Pinpoint the cell where the given text exists, returning its (x, y) midpoint coordinate. 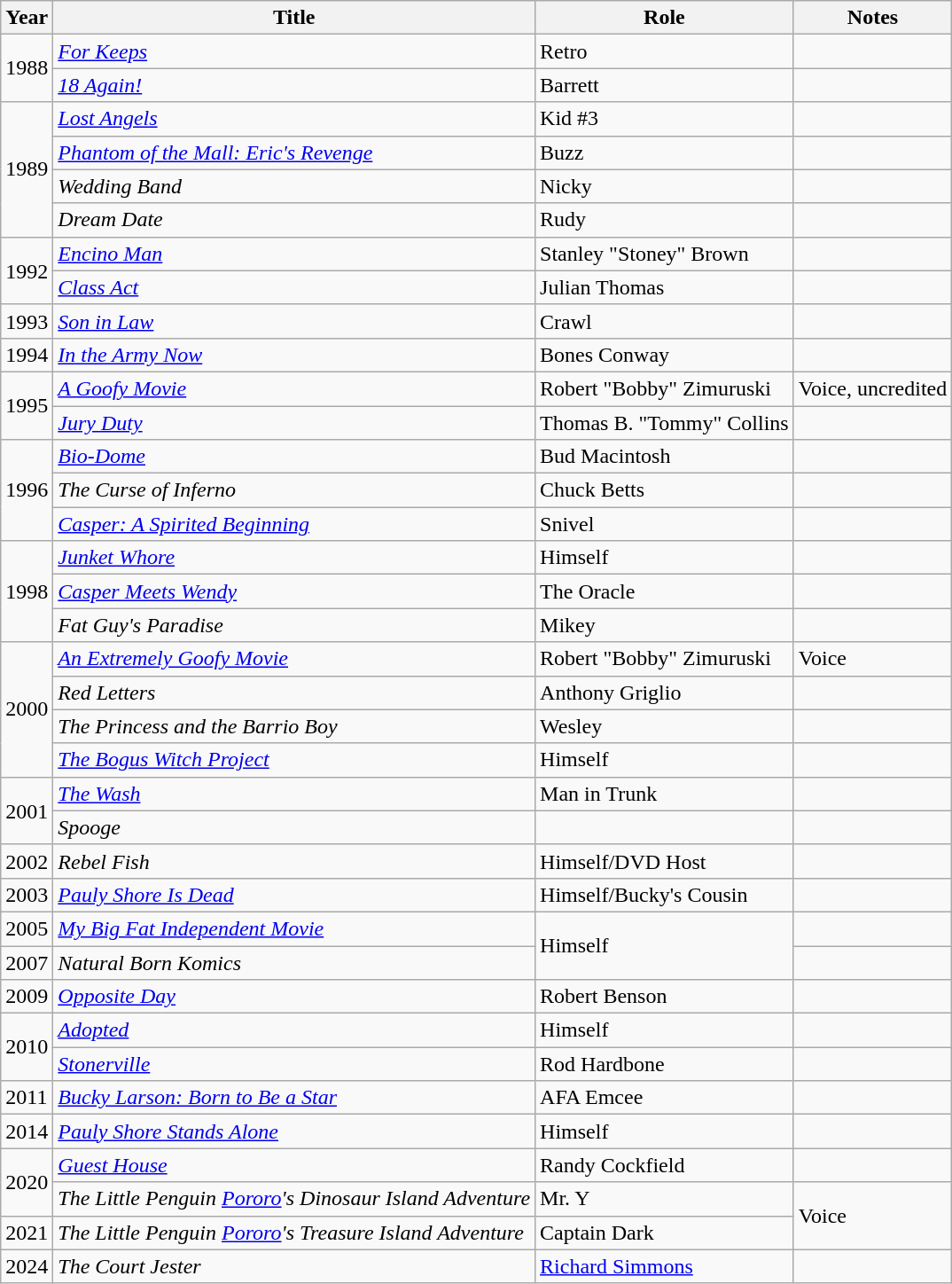
Voice, uncredited (872, 388)
Lost Angels (294, 119)
Man in Trunk (665, 794)
Bio-Dome (294, 457)
1998 (27, 591)
Pauly Shore Stands Alone (294, 1131)
Encino Man (294, 254)
Nicky (665, 186)
2007 (27, 962)
The Wash (294, 794)
Casper: A Spirited Beginning (294, 524)
Guest House (294, 1165)
2009 (27, 997)
2010 (27, 1047)
2021 (27, 1233)
Stanley "Stoney" Brown (665, 254)
2001 (27, 810)
1989 (27, 169)
Adopted (294, 1030)
The Little Penguin Pororo's Treasure Island Adventure (294, 1233)
Casper Meets Wendy (294, 591)
2014 (27, 1131)
Wesley (665, 726)
Snivel (665, 524)
Barrett (665, 85)
Crawl (665, 321)
For Keeps (294, 51)
Wedding Band (294, 186)
My Big Fat Independent Movie (294, 928)
Spooge (294, 827)
Captain Dark (665, 1233)
Mikey (665, 625)
Opposite Day (294, 997)
The Princess and the Barrio Boy (294, 726)
Himself/Bucky's Cousin (665, 895)
Chuck Betts (665, 490)
Stonerville (294, 1064)
Bud Macintosh (665, 457)
Richard Simmons (665, 1266)
Jury Duty (294, 423)
Phantom of the Mall: Eric's Revenge (294, 153)
Red Letters (294, 693)
Natural Born Komics (294, 962)
Rod Hardbone (665, 1064)
1995 (27, 405)
2020 (27, 1182)
1992 (27, 270)
The Oracle (665, 591)
2024 (27, 1266)
Bucky Larson: Born to Be a Star (294, 1098)
Kid #3 (665, 119)
1996 (27, 490)
Bones Conway (665, 355)
An Extremely Goofy Movie (294, 659)
Pauly Shore Is Dead (294, 895)
Class Act (294, 287)
The Little Penguin Pororo's Dinosaur Island Adventure (294, 1199)
Rudy (665, 220)
Title (294, 18)
18 Again! (294, 85)
In the Army Now (294, 355)
Thomas B. "Tommy" Collins (665, 423)
The Bogus Witch Project (294, 760)
Junket Whore (294, 558)
Robert Benson (665, 997)
1994 (27, 355)
2003 (27, 895)
Buzz (665, 153)
Randy Cockfield (665, 1165)
Dream Date (294, 220)
A Goofy Movie (294, 388)
2002 (27, 861)
The Court Jester (294, 1266)
AFA Emcee (665, 1098)
Himself/DVD Host (665, 861)
The Curse of Inferno (294, 490)
2000 (27, 709)
1993 (27, 321)
Fat Guy's Paradise (294, 625)
Year (27, 18)
Mr. Y (665, 1199)
Rebel Fish (294, 861)
2011 (27, 1098)
Retro (665, 51)
Notes (872, 18)
1988 (27, 68)
Role (665, 18)
Son in Law (294, 321)
Anthony Griglio (665, 693)
Julian Thomas (665, 287)
2005 (27, 928)
